Return [X, Y] of the center of cell containing provided text 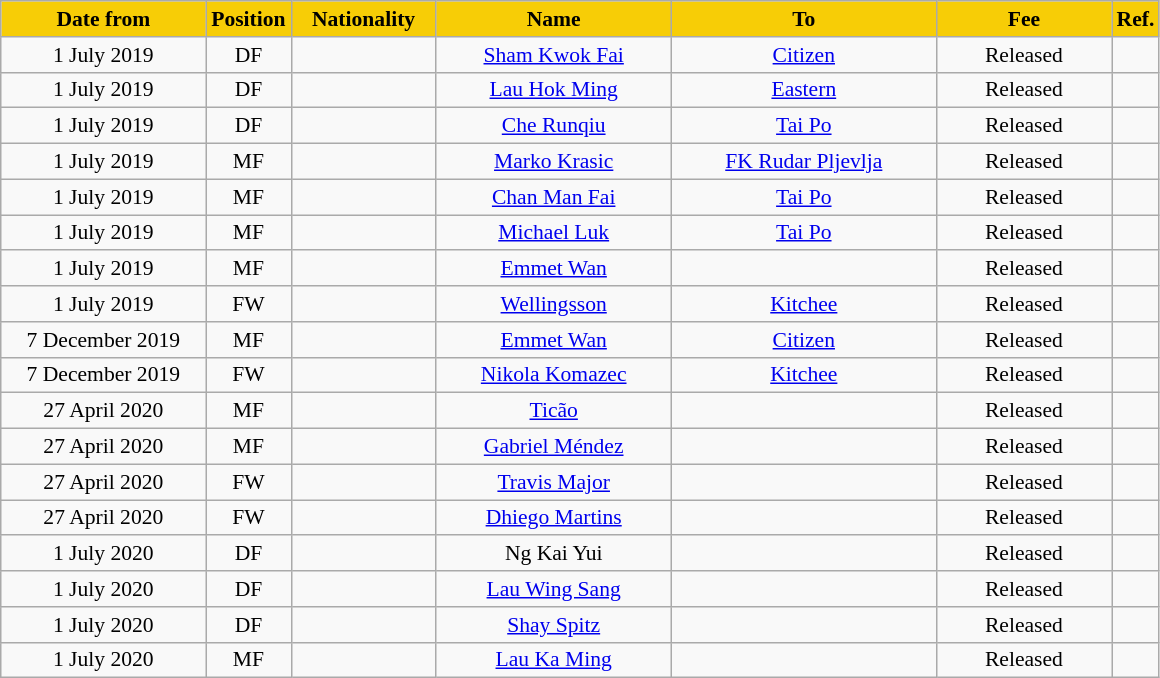
Dhiego Martins [554, 518]
To [804, 19]
Wellingsson [554, 304]
Travis Major [554, 482]
Position [248, 19]
Nationality [364, 19]
Nikola Komazec [554, 375]
Ticão [554, 411]
Sham Kwok Fai [554, 55]
Date from [104, 19]
Ng Kai Yui [554, 554]
Marko Krasic [554, 162]
Fee [1024, 19]
Shay Spitz [554, 625]
Che Runqiu [554, 126]
Ref. [1136, 19]
Eastern [804, 90]
Lau Hok Ming [554, 90]
Gabriel Méndez [554, 447]
Lau Ka Ming [554, 660]
Name [554, 19]
Michael Luk [554, 233]
FK Rudar Pljevlja [804, 162]
Lau Wing Sang [554, 589]
Chan Man Fai [554, 197]
